Extract the (x, y) coordinate from the center of the cell holding the provided text.  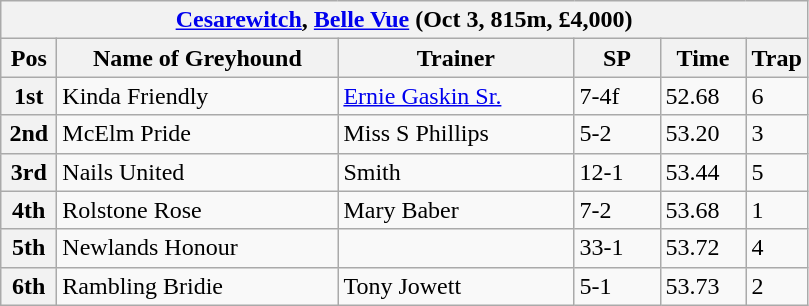
12-1 (617, 172)
3 (776, 134)
1 (776, 210)
Kinda Friendly (198, 96)
53.44 (703, 172)
Smith (456, 172)
Name of Greyhound (198, 58)
4th (29, 210)
Miss S Phillips (456, 134)
5 (776, 172)
Rambling Bridie (198, 286)
Mary Baber (456, 210)
7-2 (617, 210)
Time (703, 58)
33-1 (617, 248)
Pos (29, 58)
52.68 (703, 96)
5-2 (617, 134)
6th (29, 286)
6 (776, 96)
2 (776, 286)
7-4f (617, 96)
Newlands Honour (198, 248)
3rd (29, 172)
Tony Jowett (456, 286)
Rolstone Rose (198, 210)
McElm Pride (198, 134)
Trainer (456, 58)
53.68 (703, 210)
53.72 (703, 248)
Trap (776, 58)
Ernie Gaskin Sr. (456, 96)
53.73 (703, 286)
2nd (29, 134)
5-1 (617, 286)
1st (29, 96)
5th (29, 248)
Nails United (198, 172)
53.20 (703, 134)
Cesarewitch, Belle Vue (Oct 3, 815m, £4,000) (404, 20)
4 (776, 248)
SP (617, 58)
